Determine the (x, y) coordinate at the center of the cell enclosing the given text.  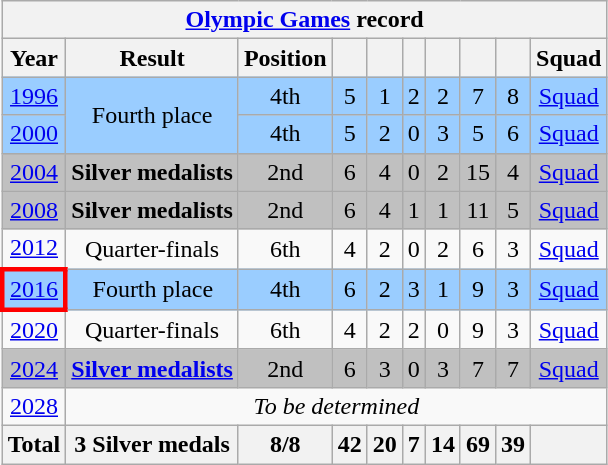
2020 (34, 330)
8 (512, 96)
69 (478, 444)
2008 (34, 210)
2004 (34, 172)
39 (512, 444)
14 (442, 444)
Result (152, 58)
3 Silver medals (152, 444)
2024 (34, 368)
2028 (34, 406)
42 (350, 444)
To be determined (336, 406)
2000 (34, 134)
8/8 (285, 444)
15 (478, 172)
11 (478, 210)
Total (34, 444)
2012 (34, 249)
2016 (34, 290)
Year (34, 58)
20 (384, 444)
1996 (34, 96)
Olympic Games record (304, 20)
Position (285, 58)
